Find where the given text appears and provide that cell's center as [X, Y] coordinate. 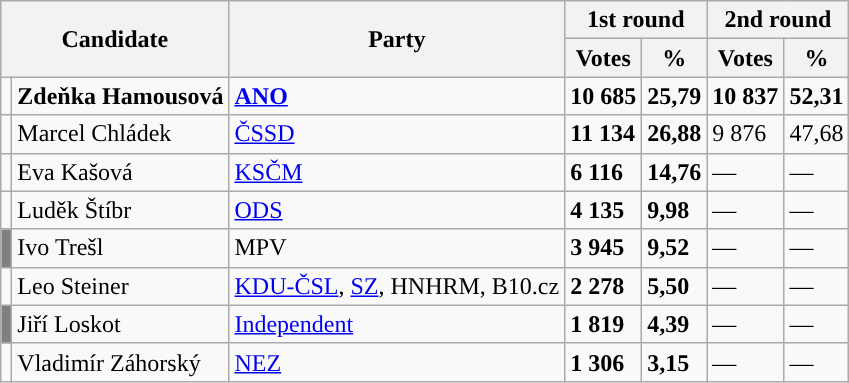
Party [397, 39]
6 116 [604, 172]
Ivo Trešl [120, 248]
2 278 [604, 286]
Vladimír Záhorský [120, 362]
3 945 [604, 248]
1st round [636, 20]
9,52 [674, 248]
Luděk Štíbr [120, 210]
Candidate [115, 39]
4 135 [604, 210]
ANO [397, 96]
9 876 [746, 134]
52,31 [816, 96]
9,98 [674, 210]
26,88 [674, 134]
MPV [397, 248]
ČSSD [397, 134]
11 134 [604, 134]
KSČM [397, 172]
Marcel Chládek [120, 134]
5,50 [674, 286]
10 837 [746, 96]
Independent [397, 324]
1 819 [604, 324]
Zdeňka Hamousová [120, 96]
Eva Kašová [120, 172]
ODS [397, 210]
25,79 [674, 96]
47,68 [816, 134]
1 306 [604, 362]
Jiří Loskot [120, 324]
14,76 [674, 172]
3,15 [674, 362]
Leo Steiner [120, 286]
NEZ [397, 362]
4,39 [674, 324]
2nd round [778, 20]
10 685 [604, 96]
KDU-ČSL, SZ, HNHRM, B10.cz [397, 286]
